Capture the cell that displays the provided text and extract its (x, y) central coordinate. 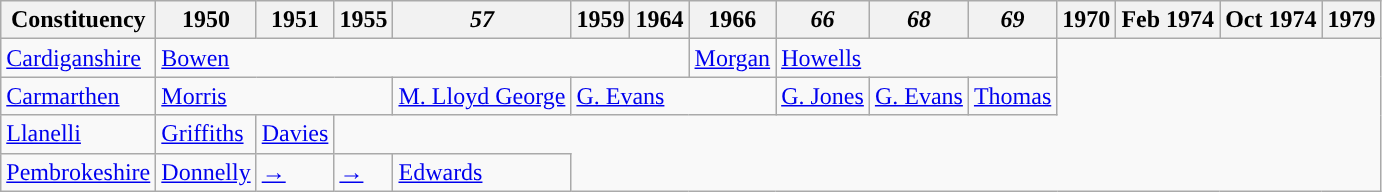
Bowen (422, 58)
66 (823, 20)
1964 (660, 20)
Pembrokeshire (78, 172)
1955 (364, 20)
69 (1012, 20)
Thomas (1012, 96)
Morgan (732, 58)
1979 (1352, 20)
1950 (206, 20)
1959 (600, 20)
Cardiganshire (78, 58)
Howells (916, 58)
Morris (274, 96)
1951 (295, 20)
Griffiths (206, 134)
Edwards (482, 172)
68 (918, 20)
57 (482, 20)
M. Lloyd George (482, 96)
Oct 1974 (1271, 20)
1970 (1086, 20)
Llanelli (78, 134)
Davies (295, 134)
G. Jones (823, 96)
Constituency (78, 20)
1966 (732, 20)
Donnelly (206, 172)
Carmarthen (78, 96)
Feb 1974 (1168, 20)
